Capture the cell that displays the provided text and extract its [X, Y] central coordinate. 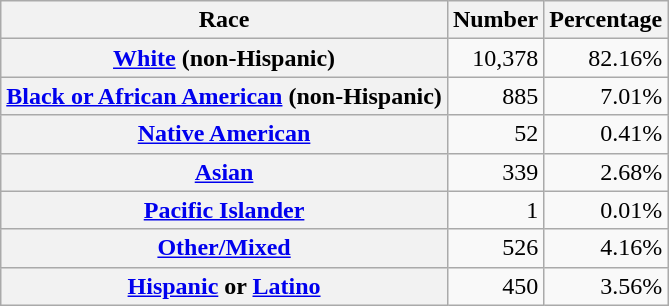
Pacific Islander [224, 210]
0.41% [606, 134]
885 [495, 96]
450 [495, 286]
Number [495, 20]
10,378 [495, 58]
Percentage [606, 20]
1 [495, 210]
3.56% [606, 286]
Black or African American (non-Hispanic) [224, 96]
Native American [224, 134]
339 [495, 172]
52 [495, 134]
Asian [224, 172]
2.68% [606, 172]
White (non-Hispanic) [224, 58]
Race [224, 20]
Other/Mixed [224, 248]
Hispanic or Latino [224, 286]
526 [495, 248]
7.01% [606, 96]
4.16% [606, 248]
0.01% [606, 210]
82.16% [606, 58]
